From the cell containing the given text, extract its center point as (X, Y) coordinate. 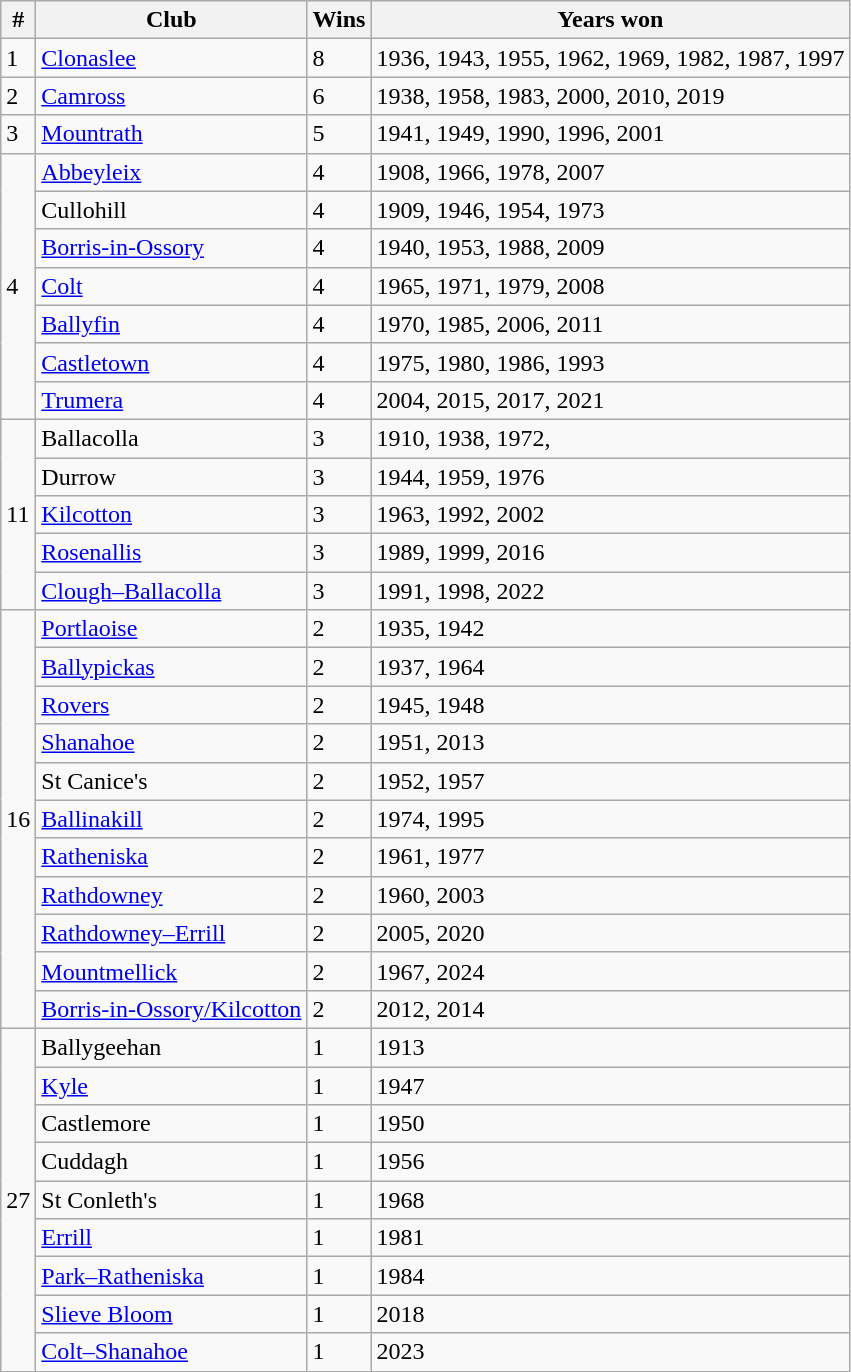
1974, 1995 (610, 819)
Cullohill (172, 210)
# (18, 20)
Rovers (172, 705)
1941, 1949, 1990, 1996, 2001 (610, 134)
8 (339, 58)
2004, 2015, 2017, 2021 (610, 400)
1952, 1957 (610, 781)
Clonaslee (172, 58)
1910, 1938, 1972, (610, 438)
Ballypickas (172, 667)
1937, 1964 (610, 667)
Colt (172, 286)
Ballygeehan (172, 1047)
1947 (610, 1085)
Clough–Ballacolla (172, 591)
5 (339, 134)
Ratheniska (172, 857)
Park–Ratheniska (172, 1276)
Rathdowney (172, 895)
1960, 2003 (610, 895)
Club (172, 20)
Mountmellick (172, 971)
St Conleth's (172, 1200)
6 (339, 96)
16 (18, 820)
27 (18, 1200)
St Canice's (172, 781)
1940, 1953, 1988, 2009 (610, 248)
1970, 1985, 2006, 2011 (610, 324)
Kyle (172, 1085)
Rathdowney–Errill (172, 933)
Portlaoise (172, 629)
Durrow (172, 477)
Cuddagh (172, 1162)
1935, 1942 (610, 629)
Ballinakill (172, 819)
Abbeyleix (172, 172)
Rosenallis (172, 553)
2005, 2020 (610, 933)
1961, 1977 (610, 857)
1951, 2013 (610, 743)
Castlemore (172, 1124)
1945, 1948 (610, 705)
1908, 1966, 1978, 2007 (610, 172)
Ballyfin (172, 324)
Camross (172, 96)
1991, 1998, 2022 (610, 591)
Shanahoe (172, 743)
1950 (610, 1124)
Castletown (172, 362)
1981 (610, 1238)
1909, 1946, 1954, 1973 (610, 210)
1968 (610, 1200)
1938, 1958, 1983, 2000, 2010, 2019 (610, 96)
Errill (172, 1238)
2012, 2014 (610, 1009)
11 (18, 514)
1989, 1999, 2016 (610, 553)
1944, 1959, 1976 (610, 477)
1967, 2024 (610, 971)
1913 (610, 1047)
2018 (610, 1314)
Mountrath (172, 134)
Colt–Shanahoe (172, 1352)
2023 (610, 1352)
Wins (339, 20)
Years won (610, 20)
1975, 1980, 1986, 1993 (610, 362)
1936, 1943, 1955, 1962, 1969, 1982, 1987, 1997 (610, 58)
1963, 1992, 2002 (610, 515)
1956 (610, 1162)
Trumera (172, 400)
Borris-in-Ossory (172, 248)
1984 (610, 1276)
Kilcotton (172, 515)
1965, 1971, 1979, 2008 (610, 286)
Borris-in-Ossory/Kilcotton (172, 1009)
Slieve Bloom (172, 1314)
Ballacolla (172, 438)
